Return [X, Y] of the center of cell containing provided text 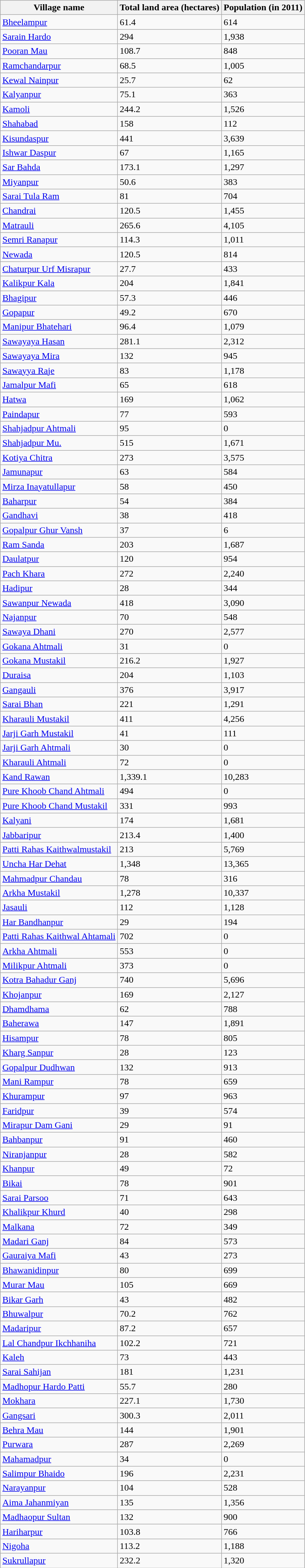
10,337 [263, 893]
174 [169, 820]
446 [263, 298]
1,011 [263, 240]
63 [169, 472]
40 [169, 1212]
Chandrai [59, 211]
2,011 [263, 1415]
Hatwa [59, 399]
766 [263, 1531]
Sarai Parsoo [59, 1198]
528 [263, 1488]
Gopalpur Dudhwan [59, 1067]
515 [169, 443]
383 [263, 182]
Gokana Mustakil [59, 661]
Sawaya Dhani [59, 631]
1,103 [263, 675]
Jabbaripur [59, 835]
Sarai Bhan [59, 704]
945 [263, 356]
1,348 [169, 864]
Matrauli [59, 225]
Chaturpur Urf Misrapur [59, 269]
31 [169, 646]
582 [263, 1154]
740 [169, 980]
Shahabad [59, 124]
181 [169, 1372]
1,938 [263, 37]
331 [169, 806]
55.7 [169, 1386]
Madhopur Hardo Patti [59, 1386]
272 [169, 574]
3,639 [263, 138]
Ishwar Daspur [59, 153]
73 [169, 1358]
Murar Mau [59, 1285]
Newada [59, 254]
1,687 [263, 545]
Kewal Nainpur [59, 80]
573 [263, 1241]
Arkha Ahtmali [59, 951]
954 [263, 559]
2,269 [263, 1444]
1,278 [169, 893]
Kalyani [59, 820]
Jarji Garh Ahtmali [59, 748]
3,090 [263, 602]
Kisundaspur [59, 138]
1,291 [263, 704]
281.1 [169, 341]
1,178 [263, 370]
54 [169, 501]
Malkana [59, 1227]
574 [263, 1111]
Village name [59, 8]
Gauraiya Mafi [59, 1256]
Madhaopur Sultan [59, 1517]
244.2 [169, 109]
Milikpur Ahtmali [59, 966]
39 [169, 1111]
5,696 [263, 980]
80 [169, 1270]
584 [263, 472]
213 [169, 849]
Gandhavi [59, 516]
Har Bandhanpur [59, 922]
Bikar Garh [59, 1299]
265.6 [169, 225]
Kalyanpur [59, 95]
70 [169, 617]
Sawayya Raje [59, 370]
213.4 [169, 835]
Daulatpur [59, 559]
1,339.1 [169, 777]
Hisampur [59, 1038]
814 [263, 254]
1,165 [263, 153]
Sar Bahda [59, 167]
704 [263, 196]
Bahbanpur [59, 1140]
Kharg Sanpur [59, 1052]
Bhuwalpur [59, 1314]
1,901 [263, 1430]
Najanpur [59, 617]
Mahmadpur Chandau [59, 878]
Khanpur [59, 1169]
Mirapur Dam Gani [59, 1125]
Kharauli Mustakil [59, 719]
75.1 [169, 95]
Baharpur [59, 501]
1,400 [263, 835]
Total land area (hectares) [169, 8]
Gopapur [59, 312]
50.6 [169, 182]
Jarji Garh Mustakil [59, 733]
1,320 [263, 1560]
280 [263, 1386]
147 [169, 1023]
108.7 [169, 51]
963 [263, 1096]
84 [169, 1241]
77 [169, 414]
67 [169, 153]
460 [263, 1140]
593 [263, 414]
87.2 [169, 1328]
294 [169, 37]
Sarai Sahijan [59, 1372]
1,188 [263, 1546]
363 [263, 95]
Dhamdhama [59, 1009]
618 [263, 385]
Nigoha [59, 1546]
68.5 [169, 66]
Salimpur Bhaido [59, 1473]
Jamunapur [59, 472]
1,297 [263, 167]
1,841 [263, 283]
61.4 [169, 22]
993 [263, 806]
Madaripur [59, 1328]
Miyanpur [59, 182]
669 [263, 1285]
Narayanpur [59, 1488]
Sarai Tula Ram [59, 196]
443 [263, 1358]
901 [263, 1183]
805 [263, 1038]
2,240 [263, 574]
Patti Rahas Kaithwal Ahtamali [59, 937]
2,231 [263, 1473]
270 [169, 631]
Hariharpur [59, 1531]
Gokana Ahtmali [59, 646]
Faridpur [59, 1111]
5,769 [263, 849]
643 [263, 1198]
913 [263, 1067]
221 [169, 704]
657 [263, 1328]
1,062 [263, 399]
102.2 [169, 1343]
Jamalpur Mafi [59, 385]
Arkha Mustakil [59, 893]
Kaleh [59, 1358]
614 [263, 22]
120 [169, 559]
411 [169, 719]
2,127 [263, 994]
71 [169, 1198]
Gopalpur Ghur Vansh [59, 530]
Khojanpur [59, 994]
373 [169, 966]
Mahamadpur [59, 1459]
34 [169, 1459]
Mani Rampur [59, 1081]
Sawanpur Newada [59, 602]
83 [169, 370]
Duraisa [59, 675]
Patti Rahas Kaithwalmustakil [59, 849]
287 [169, 1444]
433 [263, 269]
300.3 [169, 1415]
298 [263, 1212]
548 [263, 617]
1,891 [263, 1023]
1,455 [263, 211]
Shahjadpur Mu. [59, 443]
376 [169, 690]
721 [263, 1343]
699 [263, 1270]
27.7 [169, 269]
Baherawa [59, 1023]
97 [169, 1096]
Sawayaya Mira [59, 356]
2,577 [263, 631]
Mokhara [59, 1401]
95 [169, 429]
Pure Khoob Chand Mustakil [59, 806]
349 [263, 1227]
105 [169, 1285]
Population (in 2011) [263, 8]
Pooran Mau [59, 51]
1,681 [263, 820]
41 [169, 733]
37 [169, 530]
3,917 [263, 690]
316 [263, 878]
Kamoli [59, 109]
Purwara [59, 1444]
Ramchandarpur [59, 66]
81 [169, 196]
Behra Mau [59, 1430]
70.2 [169, 1314]
1,356 [263, 1502]
4,105 [263, 225]
203 [169, 545]
494 [169, 791]
30 [169, 748]
104 [169, 1488]
Sukrullapur [59, 1560]
96.4 [169, 327]
173.1 [169, 167]
Kalikpur Kala [59, 283]
Gangsari [59, 1415]
Shahjadpur Ahtmali [59, 429]
344 [263, 588]
196 [169, 1473]
Gangauli [59, 690]
144 [169, 1430]
1,927 [263, 661]
10,283 [263, 777]
1,526 [263, 109]
103.8 [169, 1531]
Kotra Bahadur Ganj [59, 980]
Bhagipur [59, 298]
Manipur Bhatehari [59, 327]
441 [169, 138]
Madari Ganj [59, 1241]
659 [263, 1081]
114.3 [169, 240]
Kharauli Ahtmali [59, 762]
Pure Khoob Chand Ahtmali [59, 791]
702 [169, 937]
113.2 [169, 1546]
58 [169, 487]
57.3 [169, 298]
123 [263, 1052]
Semri Ranapur [59, 240]
450 [263, 487]
4,256 [263, 719]
1,671 [263, 443]
Bikai [59, 1183]
1,128 [263, 908]
135 [169, 1502]
3,575 [263, 458]
848 [263, 51]
232.2 [169, 1560]
1,730 [263, 1401]
Hadipur [59, 588]
Uncha Har Dehat [59, 864]
Kand Rawan [59, 777]
25.7 [169, 80]
788 [263, 1009]
1,079 [263, 327]
49 [169, 1169]
Lal Chandpur Ikchhaniha [59, 1343]
Bheelampur [59, 22]
Sarain Hardo [59, 37]
194 [263, 922]
158 [169, 124]
Khurampur [59, 1096]
1,005 [263, 66]
Niranjanpur [59, 1154]
38 [169, 516]
482 [263, 1299]
Paindapur [59, 414]
Kotiya Chitra [59, 458]
553 [169, 951]
900 [263, 1517]
216.2 [169, 661]
49.2 [169, 312]
Jasauli [59, 908]
227.1 [169, 1401]
111 [263, 733]
Bhawanidinpur [59, 1270]
670 [263, 312]
Sawayaya Hasan [59, 341]
65 [169, 385]
Mirza Inayatullapur [59, 487]
Aima Jahanmiyan [59, 1502]
Ram Sanda [59, 545]
Khalikpur Khurd [59, 1212]
Pach Khara [59, 574]
384 [263, 501]
6 [263, 530]
1,231 [263, 1372]
2,312 [263, 341]
762 [263, 1314]
13,365 [263, 864]
